Return the (x, y) coordinate for the center point of the cell that contains the specified text.  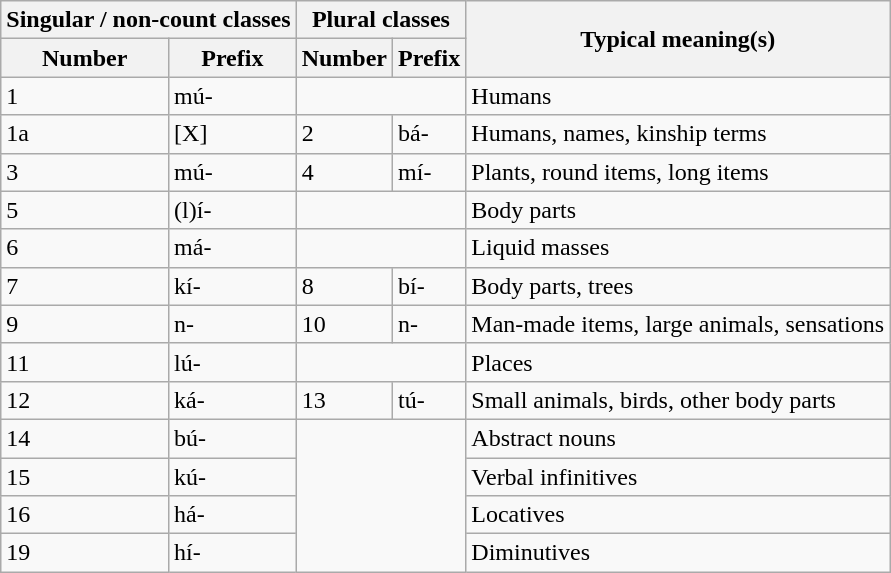
Body parts (678, 210)
Humans, names, kinship terms (678, 134)
3 (85, 172)
Body parts, trees (678, 286)
bú- (233, 438)
Verbal infinitives (678, 477)
ká- (233, 400)
Locatives (678, 515)
1 (85, 96)
13 (344, 400)
[X] (233, 134)
10 (344, 324)
hí- (233, 553)
mí- (430, 172)
Man-made items, large animals, sensations (678, 324)
lú- (233, 362)
Typical meaning(s) (678, 39)
Abstract nouns (678, 438)
Plants, round items, long items (678, 172)
19 (85, 553)
15 (85, 477)
9 (85, 324)
Singular / non-count classes (148, 20)
bá- (430, 134)
kí- (233, 286)
bí- (430, 286)
Humans (678, 96)
14 (85, 438)
7 (85, 286)
6 (85, 248)
12 (85, 400)
1a (85, 134)
(l)í- (233, 210)
5 (85, 210)
16 (85, 515)
Liquid masses (678, 248)
Small animals, birds, other body parts (678, 400)
há- (233, 515)
Places (678, 362)
11 (85, 362)
tú- (430, 400)
8 (344, 286)
2 (344, 134)
má- (233, 248)
Plural classes (381, 20)
kú- (233, 477)
4 (344, 172)
Diminutives (678, 553)
